For the text-containing cell, return its midpoint in (X, Y) coordinate format. 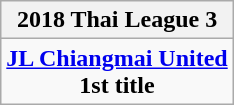
2018 Thai League 3 (117, 20)
JL Chiangmai United1st title (117, 72)
